Pinpoint the cell where the given text exists, returning its (X, Y) midpoint coordinate. 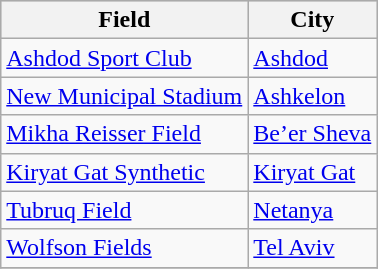
Be’er Sheva (312, 134)
Tel Aviv (312, 248)
Kiryat Gat Synthetic (124, 172)
Tubruq Field (124, 210)
City (312, 20)
Ashdod Sport Club (124, 58)
Ashkelon (312, 96)
Netanya (312, 210)
Mikha Reisser Field (124, 134)
Ashdod (312, 58)
Kiryat Gat (312, 172)
New Municipal Stadium (124, 96)
Field (124, 20)
Wolfson Fields (124, 248)
